Provide the [x, y] coordinate of the cell's center where the given text is located.  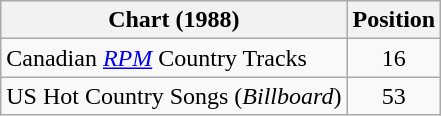
Position [394, 20]
53 [394, 96]
US Hot Country Songs (Billboard) [174, 96]
16 [394, 58]
Chart (1988) [174, 20]
Canadian RPM Country Tracks [174, 58]
